Return the (x, y) coordinate for the center point of the cell that contains the specified text.  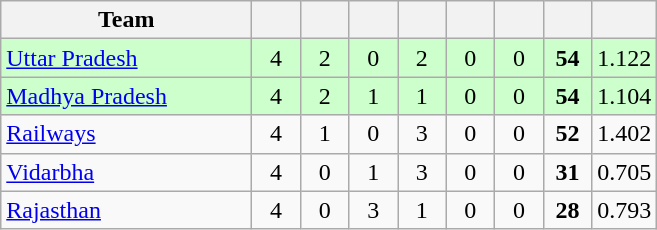
28 (568, 210)
1.402 (624, 134)
31 (568, 172)
1.104 (624, 96)
0.705 (624, 172)
Railways (126, 134)
Uttar Pradesh (126, 58)
Rajasthan (126, 210)
Madhya Pradesh (126, 96)
0.793 (624, 210)
Vidarbha (126, 172)
1.122 (624, 58)
Team (126, 20)
52 (568, 134)
